Output the [X, Y] coordinate of the center of the cell containing the given text.  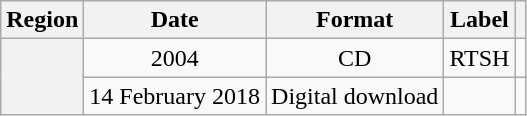
RTSH [480, 58]
Format [355, 20]
2004 [175, 58]
14 February 2018 [175, 96]
Date [175, 20]
Digital download [355, 96]
Label [480, 20]
Region [42, 20]
CD [355, 58]
